Return (x, y) of the center of cell containing provided text 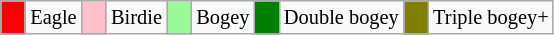
Birdie (136, 17)
Double bogey (342, 17)
Triple bogey+ (490, 17)
Eagle (53, 17)
Bogey (222, 17)
